Detect which cell encompasses the target text, then output its [x, y] center coordinate. 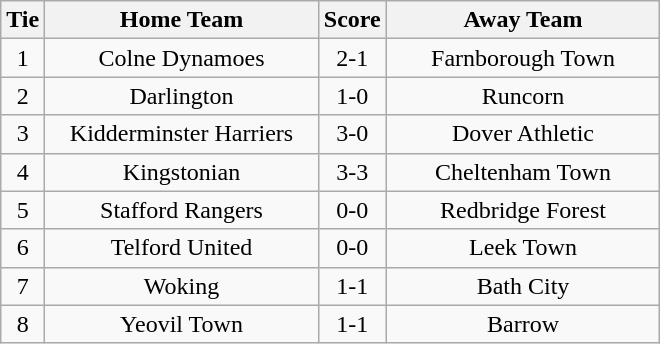
Kidderminster Harriers [182, 134]
Colne Dynamoes [182, 58]
Kingstonian [182, 172]
2 [23, 96]
3-0 [352, 134]
3-3 [352, 172]
Leek Town [523, 248]
1 [23, 58]
Redbridge Forest [523, 210]
3 [23, 134]
7 [23, 286]
Runcorn [523, 96]
6 [23, 248]
Woking [182, 286]
4 [23, 172]
Away Team [523, 20]
Score [352, 20]
8 [23, 324]
Home Team [182, 20]
Yeovil Town [182, 324]
Barrow [523, 324]
Tie [23, 20]
Farnborough Town [523, 58]
Darlington [182, 96]
1-0 [352, 96]
2-1 [352, 58]
Dover Athletic [523, 134]
5 [23, 210]
Stafford Rangers [182, 210]
Cheltenham Town [523, 172]
Bath City [523, 286]
Telford United [182, 248]
